Pinpoint the cell where the given text exists, returning its (x, y) midpoint coordinate. 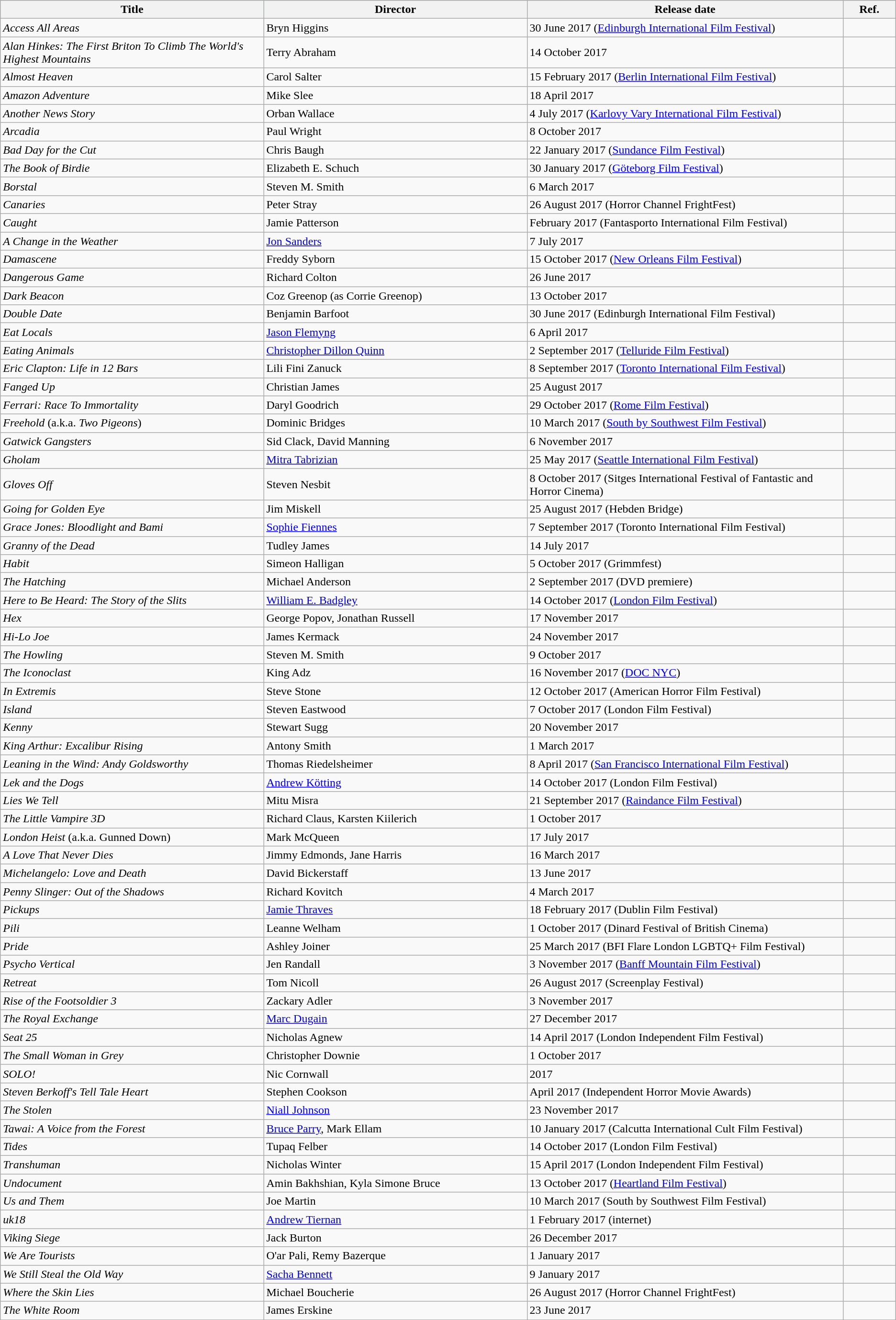
18 April 2017 (685, 95)
Leanne Welham (395, 928)
Lies We Tell (132, 800)
Carol Salter (395, 77)
Michelangelo: Love and Death (132, 873)
Antony Smith (395, 746)
30 January 2017 (Göteborg Film Festival) (685, 168)
1 October 2017 (Dinard Festival of British Cinema) (685, 928)
King Adz (395, 673)
Pili (132, 928)
Eric Clapton: Life in 12 Bars (132, 369)
Coz Greenop (as Corrie Greenop) (395, 296)
Access All Areas (132, 28)
The Little Vampire 3D (132, 818)
The Howling (132, 655)
Damascene (132, 259)
16 November 2017 (DOC NYC) (685, 673)
3 November 2017 (Banff Mountain Film Festival) (685, 964)
23 November 2017 (685, 1110)
Sid Clack, David Manning (395, 441)
Where the Skin Lies (132, 1292)
Stewart Sugg (395, 727)
April 2017 (Independent Horror Movie Awards) (685, 1092)
O'ar Pali, Remy Bazerque (395, 1256)
Hex (132, 618)
14 April 2017 (London Independent Film Festival) (685, 1037)
Eat Locals (132, 332)
Fanged Up (132, 387)
Director (395, 10)
Bruce Parry, Mark Ellam (395, 1128)
Richard Claus, Karsten Kiilerich (395, 818)
Double Date (132, 314)
Gholam (132, 459)
Steve Stone (395, 691)
Undocument (132, 1183)
9 October 2017 (685, 655)
The White Room (132, 1310)
Ferrari: Race To Immortality (132, 405)
22 January 2017 (Sundance Film Festival) (685, 150)
We Are Tourists (132, 1256)
Jack Burton (395, 1238)
Hi-Lo Joe (132, 637)
Richard Colton (395, 278)
8 September 2017 (Toronto International Film Festival) (685, 369)
6 November 2017 (685, 441)
8 October 2017 (685, 132)
Michael Anderson (395, 582)
7 October 2017 (London Film Festival) (685, 709)
The Stolen (132, 1110)
Another News Story (132, 113)
Canaries (132, 204)
Christian James (395, 387)
2 September 2017 (Telluride Film Festival) (685, 350)
7 July 2017 (685, 241)
James Kermack (395, 637)
The Royal Exchange (132, 1019)
8 April 2017 (San Francisco International Film Festival) (685, 764)
Seat 25 (132, 1037)
Richard Kovitch (395, 892)
Nicholas Winter (395, 1165)
Andrew Tiernan (395, 1219)
Freehold (a.k.a. Two Pigeons) (132, 423)
Habit (132, 564)
Michael Boucherie (395, 1292)
Niall Johnson (395, 1110)
Elizabeth E. Schuch (395, 168)
Peter Stray (395, 204)
15 October 2017 (New Orleans Film Festival) (685, 259)
Title (132, 10)
Nic Cornwall (395, 1074)
Leaning in the Wind: Andy Goldsworthy (132, 764)
Thomas Riedelsheimer (395, 764)
Jason Flemyng (395, 332)
Jen Randall (395, 964)
Stephen Cookson (395, 1092)
Lek and the Dogs (132, 782)
We Still Steal the Old Way (132, 1274)
8 October 2017 (Sitges International Festival of Fantastic and Horror Cinema) (685, 484)
10 January 2017 (Calcutta International Cult Film Festival) (685, 1128)
Pickups (132, 910)
Mark McQueen (395, 837)
Release date (685, 10)
Dominic Bridges (395, 423)
Caught (132, 223)
Paul Wright (395, 132)
3 November 2017 (685, 1001)
1 February 2017 (internet) (685, 1219)
Steven Berkoff's Tell Tale Heart (132, 1092)
Transhuman (132, 1165)
The Iconoclast (132, 673)
15 April 2017 (London Independent Film Festival) (685, 1165)
18 February 2017 (Dublin Film Festival) (685, 910)
20 November 2017 (685, 727)
Christopher Dillon Quinn (395, 350)
Tupaq Felber (395, 1147)
21 September 2017 (Raindance Film Festival) (685, 800)
Chris Baugh (395, 150)
Here to Be Heard: The Story of the Slits (132, 600)
17 July 2017 (685, 837)
12 October 2017 (American Horror Film Festival) (685, 691)
25 March 2017 (BFI Flare London LGBTQ+ Film Festival) (685, 946)
16 March 2017 (685, 855)
2017 (685, 1074)
26 August 2017 (Screenplay Festival) (685, 983)
1 January 2017 (685, 1256)
7 September 2017 (Toronto International Film Festival) (685, 527)
Bryn Higgins (395, 28)
13 October 2017 (Heartland Film Festival) (685, 1183)
Benjamin Barfoot (395, 314)
9 January 2017 (685, 1274)
Daryl Goodrich (395, 405)
13 October 2017 (685, 296)
Granny of the Dead (132, 545)
Zackary Adler (395, 1001)
uk18 (132, 1219)
Going for Golden Eye (132, 509)
Pride (132, 946)
Christopher Downie (395, 1055)
Amin Bakhshian, Kyla Simone Bruce (395, 1183)
Marc Dugain (395, 1019)
Jon Sanders (395, 241)
Jim Miskell (395, 509)
Jimmy Edmonds, Jane Harris (395, 855)
29 October 2017 (Rome Film Festival) (685, 405)
Arcadia (132, 132)
James Erskine (395, 1310)
Grace Jones: Bloodlight and Bami (132, 527)
Tawai: A Voice from the Forest (132, 1128)
25 May 2017 (Seattle International Film Festival) (685, 459)
25 August 2017 (685, 387)
A Change in the Weather (132, 241)
Nicholas Agnew (395, 1037)
Ashley Joiner (395, 946)
Tudley James (395, 545)
Steven Eastwood (395, 709)
25 August 2017 (Hebden Bridge) (685, 509)
Lili Fini Zanuck (395, 369)
Ref. (869, 10)
February 2017 (Fantasporto International Film Festival) (685, 223)
Mitu Misra (395, 800)
Freddy Syborn (395, 259)
Sophie Fiennes (395, 527)
Andrew Kötting (395, 782)
Eating Animals (132, 350)
Gatwick Gangsters (132, 441)
Dark Beacon (132, 296)
Island (132, 709)
2 September 2017 (DVD premiere) (685, 582)
26 June 2017 (685, 278)
14 July 2017 (685, 545)
Almost Heaven (132, 77)
26 December 2017 (685, 1238)
17 November 2017 (685, 618)
Penny Slinger: Out of the Shadows (132, 892)
Gloves Off (132, 484)
Orban Wallace (395, 113)
A Love That Never Dies (132, 855)
Tom Nicoll (395, 983)
William E. Badgley (395, 600)
4 July 2017 (Karlovy Vary International Film Festival) (685, 113)
George Popov, Jonathan Russell (395, 618)
Tides (132, 1147)
13 June 2017 (685, 873)
5 October 2017 (Grimmfest) (685, 564)
Bad Day for the Cut (132, 150)
Joe Martin (395, 1201)
Us and Them (132, 1201)
Alan Hinkes: The First Briton To Climb The World's Highest Mountains (132, 53)
Jamie Thraves (395, 910)
14 October 2017 (685, 53)
The Book of Birdie (132, 168)
The Small Woman in Grey (132, 1055)
6 March 2017 (685, 186)
Mitra Tabrizian (395, 459)
27 December 2017 (685, 1019)
David Bickerstaff (395, 873)
Kenny (132, 727)
Retreat (132, 983)
Viking Siege (132, 1238)
Steven Nesbit (395, 484)
Psycho Vertical (132, 964)
Terry Abraham (395, 53)
Amazon Adventure (132, 95)
Dangerous Game (132, 278)
Mike Slee (395, 95)
In Extremis (132, 691)
The Hatching (132, 582)
Borstal (132, 186)
Simeon Halligan (395, 564)
6 April 2017 (685, 332)
King Arthur: Excalibur Rising (132, 746)
London Heist (a.k.a. Gunned Down) (132, 837)
SOLO! (132, 1074)
Sacha Bennett (395, 1274)
Jamie Patterson (395, 223)
1 March 2017 (685, 746)
Rise of the Footsoldier 3 (132, 1001)
15 February 2017 (Berlin International Film Festival) (685, 77)
24 November 2017 (685, 637)
23 June 2017 (685, 1310)
4 March 2017 (685, 892)
